Locate the cell with the specified text and output its (X, Y) center coordinate. 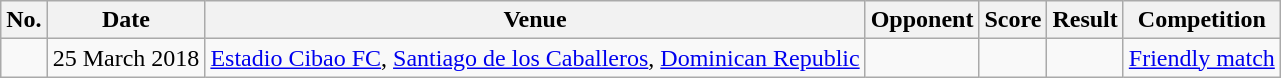
No. (24, 20)
Competition (1202, 20)
Date (126, 20)
25 March 2018 (126, 58)
Venue (535, 20)
Estadio Cibao FC, Santiago de los Caballeros, Dominican Republic (535, 58)
Friendly match (1202, 58)
Result (1085, 20)
Opponent (922, 20)
Score (1013, 20)
